Output the [x, y] coordinate of the center of the cell containing the given text.  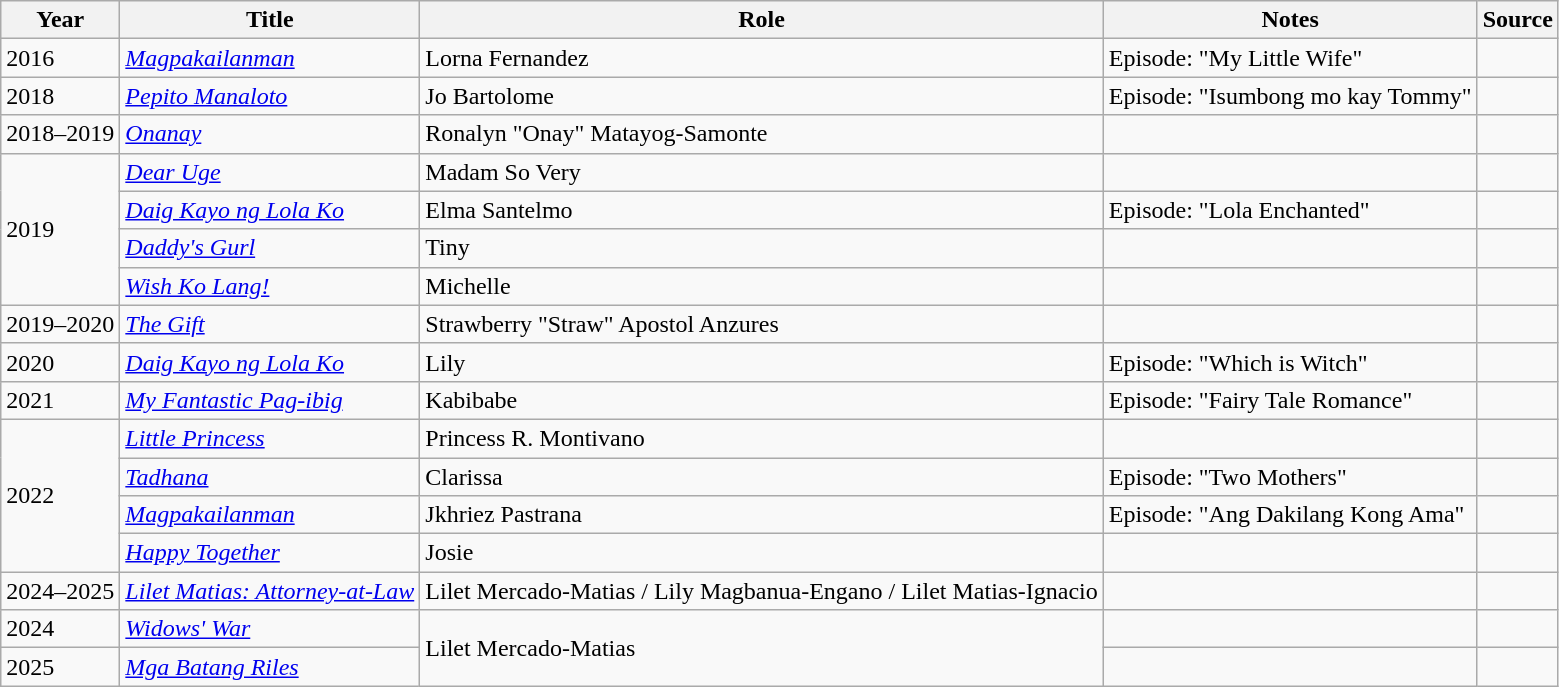
2018 [60, 96]
2025 [60, 667]
Daddy's Gurl [270, 248]
Year [60, 20]
Wish Ko Lang! [270, 286]
2024–2025 [60, 591]
Tadhana [270, 477]
Little Princess [270, 438]
2016 [60, 58]
Michelle [762, 286]
The Gift [270, 324]
Lilet Mercado-Matias [762, 648]
2020 [60, 362]
My Fantastic Pag-ibig [270, 400]
Josie [762, 553]
Episode: "Two Mothers" [1290, 477]
Princess R. Montivano [762, 438]
Lorna Fernandez [762, 58]
Pepito Manaloto [270, 96]
Madam So Very [762, 172]
Onanay [270, 134]
2018–2019 [60, 134]
Strawberry "Straw" Apostol Anzures [762, 324]
Lilet Mercado-Matias / Lily Magbanua-Engano / Lilet Matias-Ignacio [762, 591]
Episode: "Fairy Tale Romance" [1290, 400]
Role [762, 20]
Tiny [762, 248]
Clarissa [762, 477]
Elma Santelmo [762, 210]
Dear Uge [270, 172]
Happy Together [270, 553]
Episode: "Which is Witch" [1290, 362]
Widows' War [270, 629]
Episode: "My Little Wife" [1290, 58]
Mga Batang Riles [270, 667]
Source [1518, 20]
Jo Bartolome [762, 96]
Notes [1290, 20]
Lily [762, 362]
Title [270, 20]
2021 [60, 400]
Episode: "Lola Enchanted" [1290, 210]
2024 [60, 629]
Lilet Matias: Attorney-at-Law [270, 591]
2022 [60, 495]
2019–2020 [60, 324]
Episode: "Ang Dakilang Kong Ama" [1290, 515]
Jkhriez Pastrana [762, 515]
Ronalyn "Onay" Matayog-Samonte [762, 134]
Kabibabe [762, 400]
Episode: "Isumbong mo kay Tommy" [1290, 96]
2019 [60, 229]
